Return [x, y] of the center of cell containing provided text 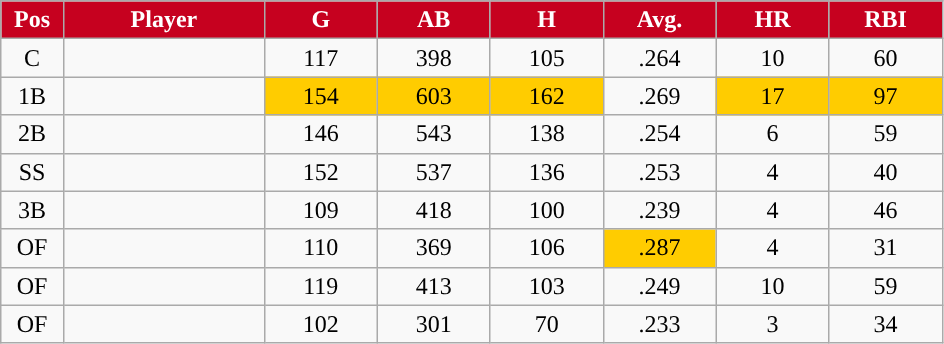
RBI [886, 20]
.269 [660, 96]
154 [320, 96]
603 [434, 96]
413 [434, 286]
102 [320, 324]
.233 [660, 324]
138 [546, 134]
106 [546, 248]
70 [546, 324]
.239 [660, 210]
103 [546, 286]
136 [546, 172]
H [546, 20]
31 [886, 248]
G [320, 20]
398 [434, 58]
.253 [660, 172]
.287 [660, 248]
HR [772, 20]
60 [886, 58]
1B [32, 96]
369 [434, 248]
34 [886, 324]
152 [320, 172]
17 [772, 96]
3B [32, 210]
301 [434, 324]
AB [434, 20]
146 [320, 134]
6 [772, 134]
109 [320, 210]
119 [320, 286]
SS [32, 172]
100 [546, 210]
Player [164, 20]
.249 [660, 286]
.264 [660, 58]
46 [886, 210]
543 [434, 134]
Avg. [660, 20]
3 [772, 324]
537 [434, 172]
97 [886, 96]
110 [320, 248]
C [32, 58]
2B [32, 134]
105 [546, 58]
418 [434, 210]
.254 [660, 134]
40 [886, 172]
117 [320, 58]
Pos [32, 20]
162 [546, 96]
